For the text-containing cell, return its midpoint in (X, Y) coordinate format. 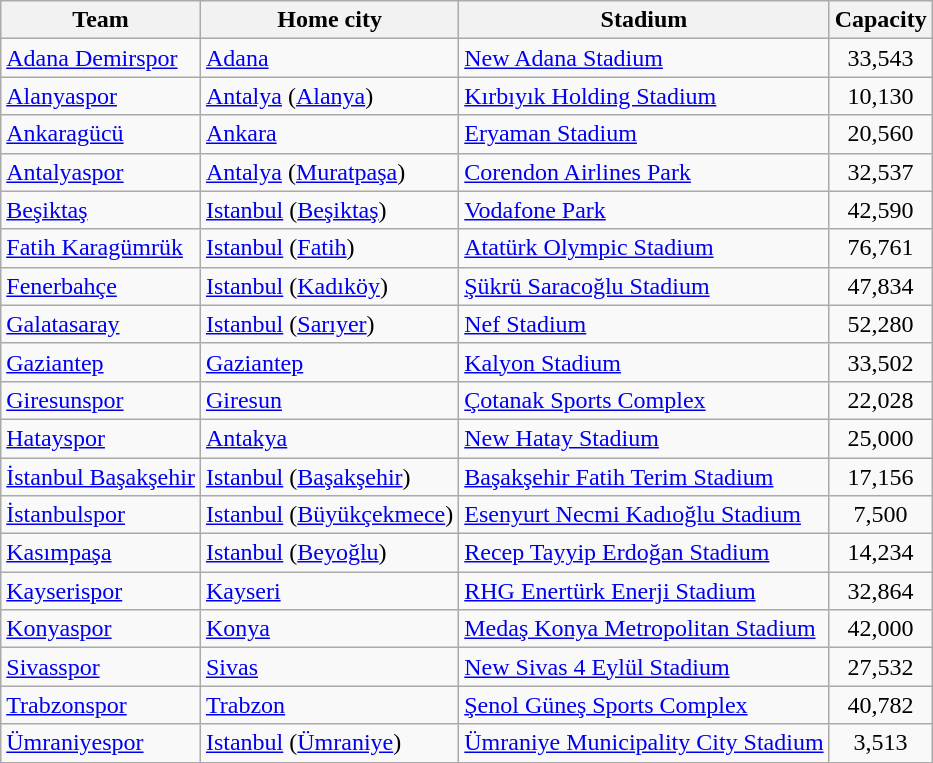
Sivas (329, 667)
Konya (329, 629)
Giresunspor (101, 400)
40,782 (880, 705)
Trabzon (329, 705)
Adana (329, 58)
Konyaspor (101, 629)
Istanbul (Kadıköy) (329, 286)
RHG Enertürk Enerji Stadium (644, 591)
Trabzonspor (101, 705)
Başakşehir Fatih Terim Stadium (644, 477)
42,000 (880, 629)
Galatasaray (101, 324)
Kayserispor (101, 591)
New Sivas 4 Eylül Stadium (644, 667)
New Hatay Stadium (644, 438)
Giresun (329, 400)
Kalyon Stadium (644, 362)
Vodafone Park (644, 210)
Kayseri (329, 591)
14,234 (880, 553)
Recep Tayyip Erdoğan Stadium (644, 553)
32,864 (880, 591)
Ankaragücü (101, 134)
Istanbul (Ümraniye) (329, 743)
Adana Demirspor (101, 58)
Istanbul (Büyükçekmece) (329, 515)
Hatayspor (101, 438)
Fatih Karagümrük (101, 248)
Kasımpaşa (101, 553)
Antalyaspor (101, 172)
17,156 (880, 477)
27,532 (880, 667)
Istanbul (Beyoğlu) (329, 553)
22,028 (880, 400)
3,513 (880, 743)
Medaş Konya Metropolitan Stadium (644, 629)
Istanbul (Sarıyer) (329, 324)
Capacity (880, 20)
Şenol Güneş Sports Complex (644, 705)
Antalya (Alanya) (329, 96)
İstanbulspor (101, 515)
Ümraniyespor (101, 743)
Corendon Airlines Park (644, 172)
Esenyurt Necmi Kadıoğlu Stadium (644, 515)
Istanbul (Başakşehir) (329, 477)
Çotanak Sports Complex (644, 400)
Eryaman Stadium (644, 134)
Stadium (644, 20)
Ümraniye Municipality City Stadium (644, 743)
Istanbul (Beşiktaş) (329, 210)
New Adana Stadium (644, 58)
Ankara (329, 134)
Fenerbahçe (101, 286)
Team (101, 20)
Şükrü Saracoğlu Stadium (644, 286)
32,537 (880, 172)
33,543 (880, 58)
Nef Stadium (644, 324)
76,761 (880, 248)
42,590 (880, 210)
47,834 (880, 286)
Antakya (329, 438)
Alanyaspor (101, 96)
Atatürk Olympic Stadium (644, 248)
Antalya (Muratpaşa) (329, 172)
Sivasspor (101, 667)
33,502 (880, 362)
Kırbıyık Holding Stadium (644, 96)
20,560 (880, 134)
7,500 (880, 515)
25,000 (880, 438)
İstanbul Başakşehir (101, 477)
Beşiktaş (101, 210)
Istanbul (Fatih) (329, 248)
52,280 (880, 324)
10,130 (880, 96)
Home city (329, 20)
